From the cell containing the given text, extract its center point as (x, y) coordinate. 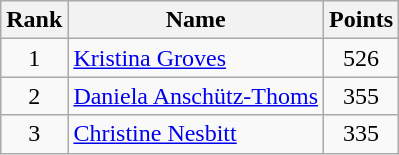
355 (362, 96)
Points (362, 20)
1 (34, 58)
335 (362, 134)
Rank (34, 20)
3 (34, 134)
Name (196, 20)
526 (362, 58)
Daniela Anschütz-Thoms (196, 96)
Kristina Groves (196, 58)
2 (34, 96)
Christine Nesbitt (196, 134)
